For the text-containing cell, return its midpoint in (x, y) coordinate format. 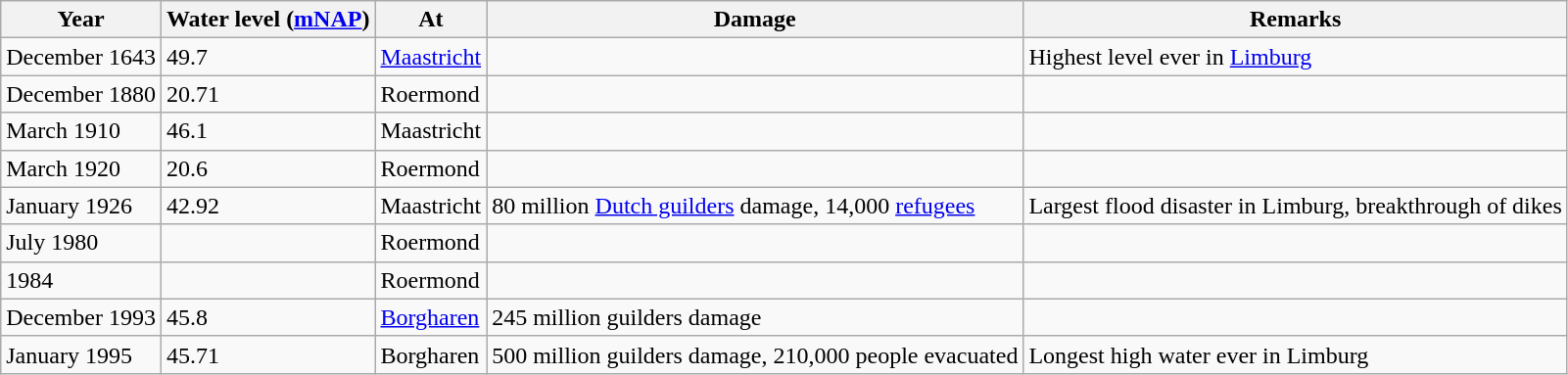
March 1920 (81, 168)
December 1993 (81, 317)
Remarks (1295, 20)
Largest flood disaster in Limburg, breakthrough of dikes (1295, 206)
At (431, 20)
Highest level ever in Limburg (1295, 57)
46.1 (268, 131)
500 million guilders damage, 210,000 people evacuated (755, 354)
20.6 (268, 168)
Year (81, 20)
December 1643 (81, 57)
49.7 (268, 57)
January 1995 (81, 354)
80 million Dutch guilders damage, 14,000 refugees (755, 206)
January 1926 (81, 206)
Longest high water ever in Limburg (1295, 354)
42.92 (268, 206)
December 1880 (81, 94)
20.71 (268, 94)
Damage (755, 20)
245 million guilders damage (755, 317)
45.8 (268, 317)
45.71 (268, 354)
March 1910 (81, 131)
Water level (mNAP) (268, 20)
1984 (81, 280)
July 1980 (81, 243)
